Find where the given text appears and provide that cell's center as [X, Y] coordinate. 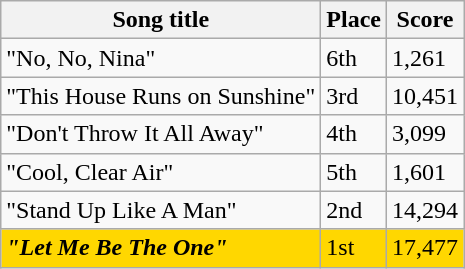
"Let Me Be The One" [161, 248]
3rd [354, 96]
4th [354, 134]
10,451 [424, 96]
2nd [354, 210]
"This House Runs on Sunshine" [161, 96]
Score [424, 20]
14,294 [424, 210]
1,261 [424, 58]
Place [354, 20]
"Stand Up Like A Man" [161, 210]
"Cool, Clear Air" [161, 172]
1,601 [424, 172]
"No, No, Nina" [161, 58]
6th [354, 58]
17,477 [424, 248]
Song title [161, 20]
5th [354, 172]
1st [354, 248]
"Don't Throw It All Away" [161, 134]
3,099 [424, 134]
